Return the [X, Y] coordinate for the center point of the cell that contains the specified text.  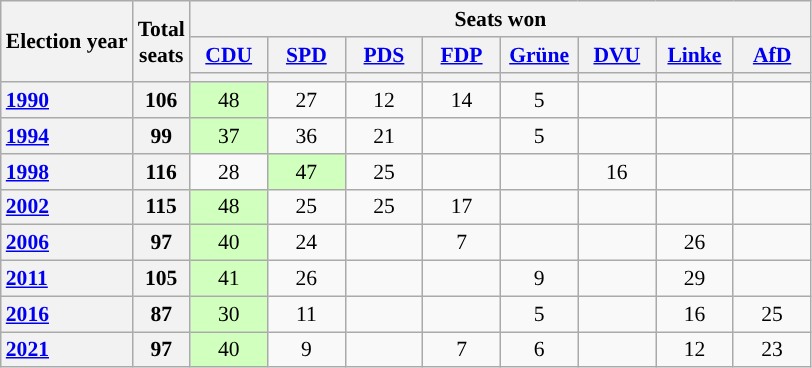
105 [162, 279]
28 [229, 172]
47 [307, 172]
24 [307, 243]
115 [162, 207]
30 [229, 314]
106 [162, 101]
2006 [67, 243]
87 [162, 314]
1998 [67, 172]
14 [462, 101]
37 [229, 136]
SPD [307, 55]
2016 [67, 314]
36 [307, 136]
Totalseats [162, 42]
Seats won [500, 19]
41 [229, 279]
1990 [67, 101]
21 [384, 136]
11 [307, 314]
6 [539, 350]
CDU [229, 55]
17 [462, 207]
23 [772, 350]
116 [162, 172]
Election year [67, 42]
2021 [67, 350]
FDP [462, 55]
29 [695, 279]
99 [162, 136]
27 [307, 101]
2011 [67, 279]
1994 [67, 136]
PDS [384, 55]
AfD [772, 55]
Linke [695, 55]
DVU [617, 55]
Grüne [539, 55]
2002 [67, 207]
